Output the [X, Y] coordinate of the center of the cell containing the given text.  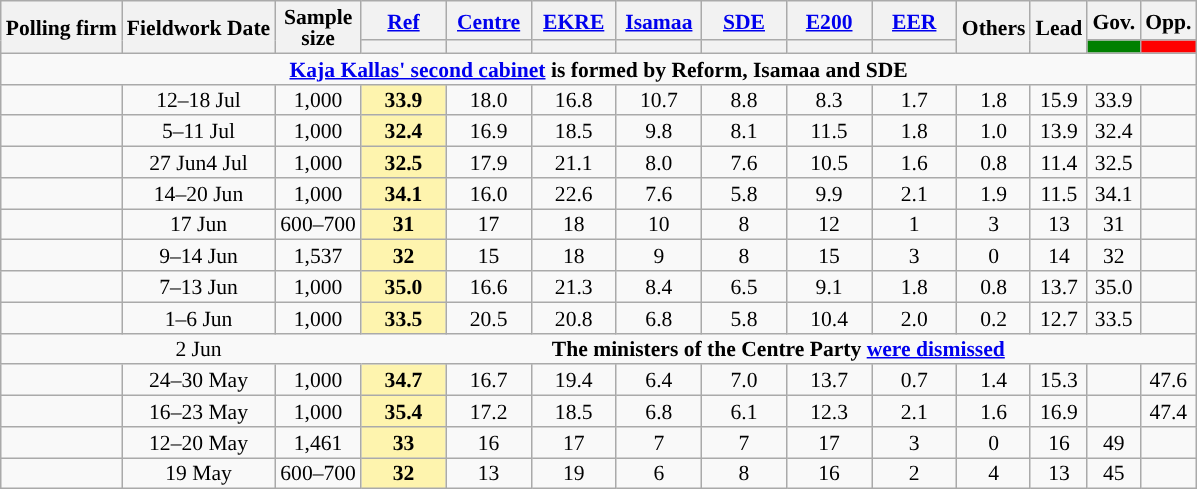
9 [658, 256]
12.3 [830, 412]
EKRE [574, 20]
34.7 [404, 380]
Fieldwork Date [198, 27]
Opp. [1168, 20]
12–20 May [198, 442]
8.3 [830, 100]
Lead [1058, 27]
1,461 [318, 442]
47.4 [1168, 412]
9.8 [658, 132]
2 [914, 474]
10 [658, 224]
0.7 [914, 380]
Kaja Kallas' second cabinet is formed by Reform, Isamaa and SDE [599, 68]
12–18 Jul [198, 100]
16.7 [488, 380]
2 Jun [198, 348]
15.9 [1058, 100]
9.1 [830, 286]
21.3 [574, 286]
16–23 May [198, 412]
20.8 [574, 318]
12.7 [1058, 318]
19 [574, 474]
4 [994, 474]
The ministers of the Centre Party were dismissed [779, 348]
47.6 [1168, 380]
SDE [744, 20]
18.0 [488, 100]
10.7 [658, 100]
16.0 [488, 194]
6.5 [744, 286]
17.2 [488, 412]
8.8 [744, 100]
10.4 [830, 318]
10.5 [830, 162]
13.9 [1058, 132]
6 [658, 474]
35.4 [404, 412]
7.0 [744, 380]
Others [994, 27]
49 [1114, 442]
17 Jun [198, 224]
8.0 [658, 162]
16.6 [488, 286]
19 May [198, 474]
1.4 [994, 380]
Samplesize [318, 27]
Ref [404, 20]
EER [914, 20]
20.5 [488, 318]
Polling firm [62, 27]
Gov. [1114, 20]
24–30 May [198, 380]
12 [830, 224]
15.3 [1058, 380]
33 [404, 442]
1.9 [994, 194]
1.7 [914, 100]
1.0 [994, 132]
Centre [488, 20]
7–13 Jun [198, 286]
14 [1058, 256]
14–20 Jun [198, 194]
Isamaa [658, 20]
9–14 Jun [198, 256]
1–6 Jun [198, 318]
21.1 [574, 162]
2.0 [914, 318]
0.2 [994, 318]
27 Jun4 Jul [198, 162]
8.1 [744, 132]
8.4 [658, 286]
45 [1114, 474]
9.9 [830, 194]
11.4 [1058, 162]
6.4 [658, 380]
16.8 [574, 100]
22.6 [574, 194]
5–11 Jul [198, 132]
19.4 [574, 380]
1 [914, 224]
1,537 [318, 256]
17.9 [488, 162]
E200 [830, 20]
6.1 [744, 412]
